Detect which cell encompasses the target text, then output its [X, Y] center coordinate. 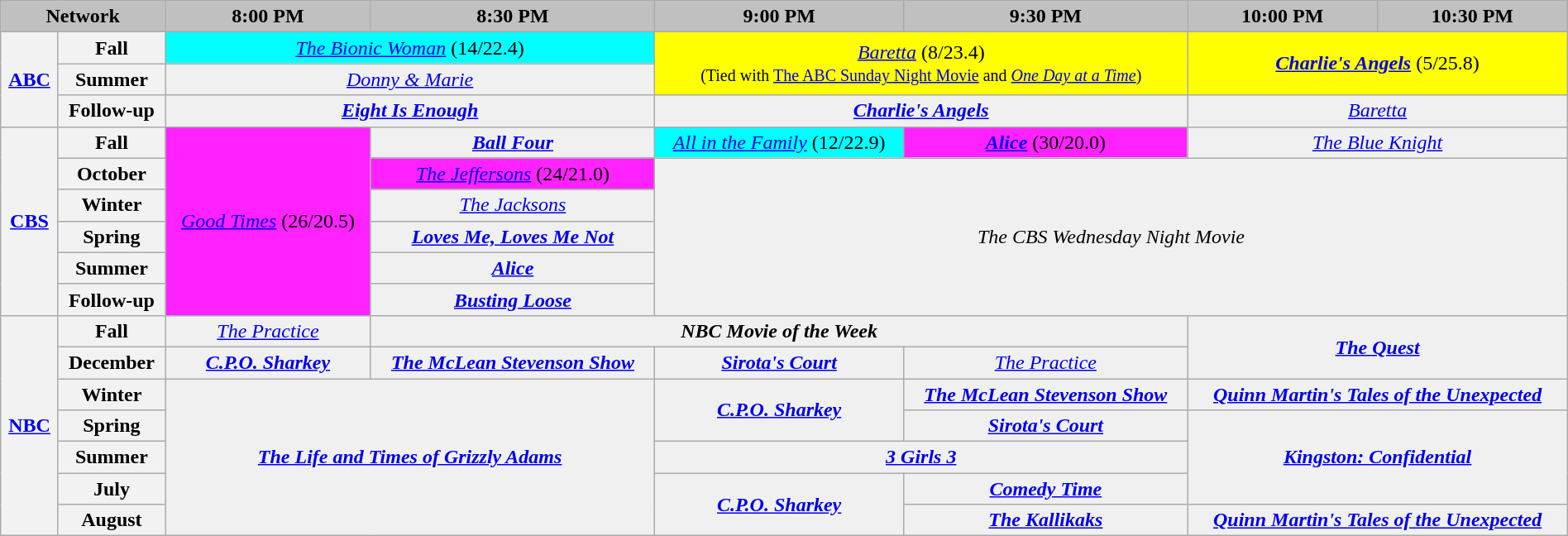
NBC [30, 425]
NBC Movie of the Week [779, 331]
The Blue Knight [1378, 142]
The Jacksons [513, 205]
Baretta (8/23.4)(Tied with The ABC Sunday Night Movie and One Day at a Time) [921, 64]
July [111, 489]
Good Times (26/20.5) [268, 221]
August [111, 520]
Busting Loose [513, 299]
10:30 PM [1473, 17]
The Jeffersons (24/21.0) [513, 174]
CBS [30, 221]
October [111, 174]
Charlie's Angels [921, 111]
Donny & Marie [410, 79]
The Quest [1378, 347]
9:30 PM [1045, 17]
9:00 PM [779, 17]
Charlie's Angels (5/25.8) [1378, 64]
Comedy Time [1045, 489]
The CBS Wednesday Night Movie [1111, 237]
Network [83, 17]
All in the Family (12/22.9) [779, 142]
8:30 PM [513, 17]
The Life and Times of Grizzly Adams [410, 457]
Alice [513, 268]
The Kallikaks [1045, 520]
Baretta [1378, 111]
ABC [30, 79]
10:00 PM [1283, 17]
3 Girls 3 [921, 457]
Kingston: Confidential [1378, 457]
Ball Four [513, 142]
December [111, 362]
Eight Is Enough [410, 111]
The Bionic Woman (14/22.4) [410, 48]
Loves Me, Loves Me Not [513, 237]
Alice (30/20.0) [1045, 142]
8:00 PM [268, 17]
